Identify which cell holds the provided text, then report its (x, y) central coordinate. 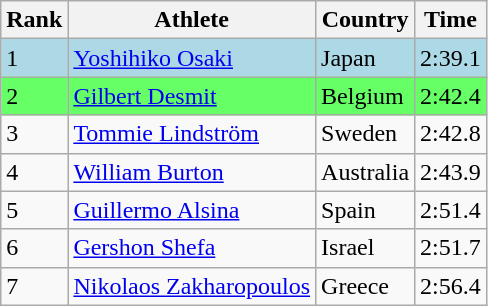
4 (34, 172)
Gershon Shefa (192, 248)
Gilbert Desmit (192, 96)
5 (34, 210)
Israel (366, 248)
Time (451, 20)
2:51.4 (451, 210)
Tommie Lindström (192, 134)
Nikolaos Zakharopoulos (192, 286)
Spain (366, 210)
2:51.7 (451, 248)
3 (34, 134)
2:42.8 (451, 134)
Greece (366, 286)
Guillermo Alsina (192, 210)
Sweden (366, 134)
1 (34, 58)
Australia (366, 172)
Japan (366, 58)
7 (34, 286)
Country (366, 20)
William Burton (192, 172)
2:39.1 (451, 58)
2:43.9 (451, 172)
2 (34, 96)
6 (34, 248)
Rank (34, 20)
Belgium (366, 96)
2:56.4 (451, 286)
Yoshihiko Osaki (192, 58)
2:42.4 (451, 96)
Athlete (192, 20)
